Capture the cell that displays the provided text and extract its (x, y) central coordinate. 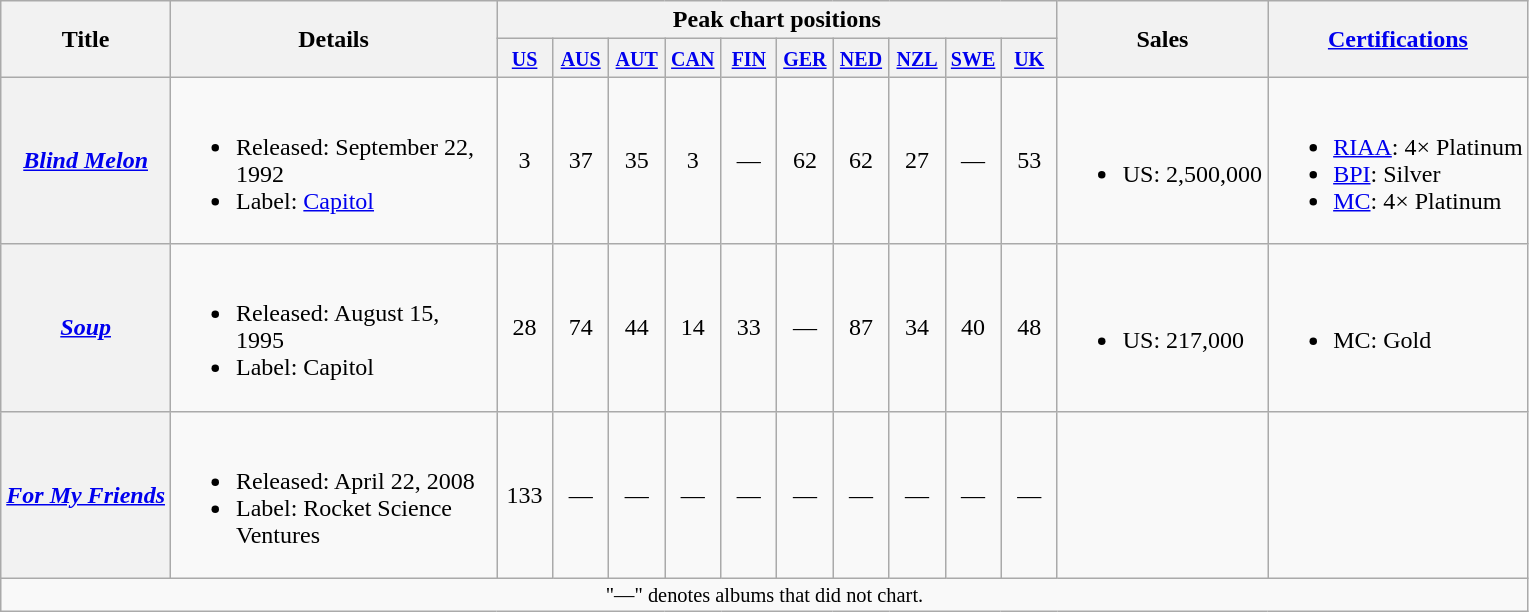
27 (917, 160)
Soup (86, 328)
NZL (917, 58)
Released: August 15, 1995Label: Capitol (334, 328)
US: 2,500,000 (1162, 160)
Released: September 22, 1992Label: Capitol (334, 160)
GER (805, 58)
AUT (637, 58)
MC: Gold (1398, 328)
CAN (693, 58)
Blind Melon (86, 160)
44 (637, 328)
Details (334, 39)
SWE (973, 58)
Sales (1162, 39)
For My Friends (86, 494)
FIN (749, 58)
US (525, 58)
Title (86, 39)
28 (525, 328)
"—" denotes albums that did not chart. (764, 595)
40 (973, 328)
34 (917, 328)
37 (581, 160)
RIAA: 4× PlatinumBPI: SilverMC: 4× Platinum (1398, 160)
48 (1029, 328)
33 (749, 328)
87 (861, 328)
Certifications (1398, 39)
133 (525, 494)
35 (637, 160)
53 (1029, 160)
74 (581, 328)
14 (693, 328)
NED (861, 58)
US: 217,000 (1162, 328)
Peak chart positions (778, 20)
AUS (581, 58)
UK (1029, 58)
Released: April 22, 2008Label: Rocket Science Ventures (334, 494)
